Detect which cell encompasses the target text, then output its (x, y) center coordinate. 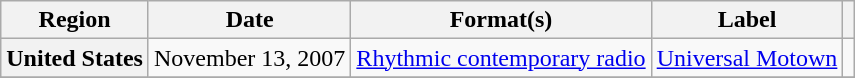
Universal Motown (747, 58)
Label (747, 20)
Date (249, 20)
November 13, 2007 (249, 58)
Rhythmic contemporary radio (501, 58)
Region (75, 20)
Format(s) (501, 20)
United States (75, 58)
